For the text-containing cell, return its midpoint in [x, y] coordinate format. 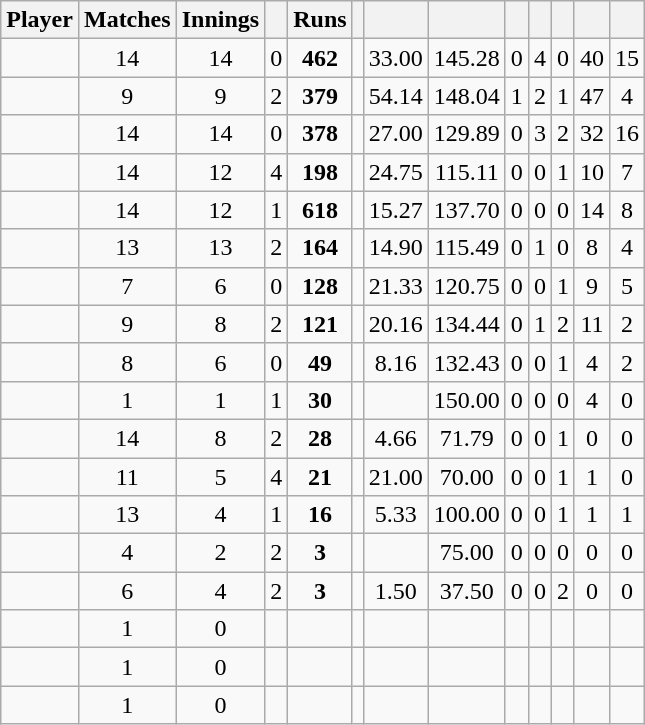
1.50 [396, 591]
137.70 [466, 210]
24.75 [396, 172]
132.43 [466, 362]
27.00 [396, 134]
30 [320, 400]
145.28 [466, 58]
21 [320, 477]
21.00 [396, 477]
70.00 [466, 477]
33.00 [396, 58]
21.33 [396, 286]
Runs [320, 20]
37.50 [466, 591]
8.16 [396, 362]
115.49 [466, 248]
15.27 [396, 210]
618 [320, 210]
100.00 [466, 515]
5.33 [396, 515]
164 [320, 248]
20.16 [396, 324]
14.90 [396, 248]
150.00 [466, 400]
120.75 [466, 286]
15 [628, 58]
40 [592, 58]
32 [592, 134]
Matches [127, 20]
4.66 [396, 438]
49 [320, 362]
148.04 [466, 96]
115.11 [466, 172]
28 [320, 438]
Innings [220, 20]
10 [592, 172]
75.00 [466, 553]
378 [320, 134]
Player [40, 20]
379 [320, 96]
198 [320, 172]
121 [320, 324]
47 [592, 96]
462 [320, 58]
71.79 [466, 438]
54.14 [396, 96]
128 [320, 286]
134.44 [466, 324]
129.89 [466, 134]
